Return the [X, Y] coordinate for the center point of the cell that contains the specified text.  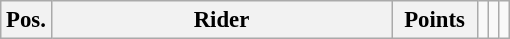
Pos. [26, 20]
Points [435, 20]
Rider [222, 20]
